Locate the cell with the specified text and output its [x, y] center coordinate. 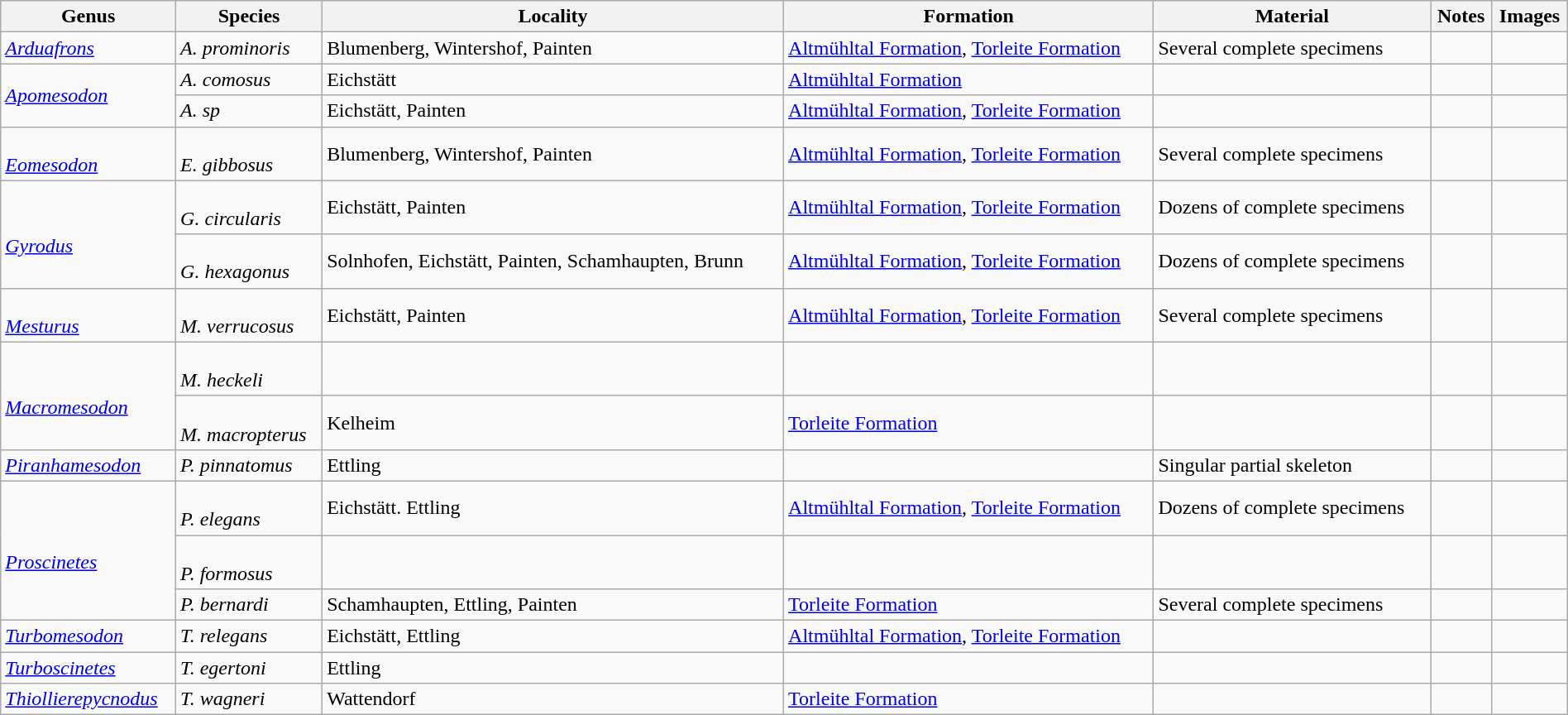
Solnhofen, Eichstätt, Painten, Schamhaupten, Brunn [553, 262]
P. elegans [250, 508]
Schamhaupten, Ettling, Painten [553, 605]
E. gibbosus [250, 154]
Notes [1461, 17]
Kelheim [553, 422]
Species [250, 17]
M. heckeli [250, 369]
Turbomesodon [88, 636]
G. hexagonus [250, 262]
A. comosus [250, 79]
Arduafrons [88, 48]
Genus [88, 17]
A. prominoris [250, 48]
Eichstätt, Ettling [553, 636]
Piranhamesodon [88, 465]
Wattendorf [553, 699]
Thiollierepycnodus [88, 699]
Gyrodus [88, 234]
M. macropterus [250, 422]
Formation [969, 17]
M. verrucosus [250, 314]
Material [1292, 17]
Turboscinetes [88, 668]
Mesturus [88, 314]
Macromesodon [88, 396]
Images [1530, 17]
T. relegans [250, 636]
G. circularis [250, 207]
Altmühltal Formation [969, 79]
Locality [553, 17]
Singular partial skeleton [1292, 465]
A. sp [250, 111]
Proscinetes [88, 550]
Eomesodon [88, 154]
P. bernardi [250, 605]
T. egertoni [250, 668]
P. formosus [250, 561]
P. pinnatomus [250, 465]
Eichstätt. Ettling [553, 508]
Eichstätt [553, 79]
Apomesodon [88, 95]
T. wagneri [250, 699]
